Extract the [X, Y] coordinate from the center of the cell holding the provided text.  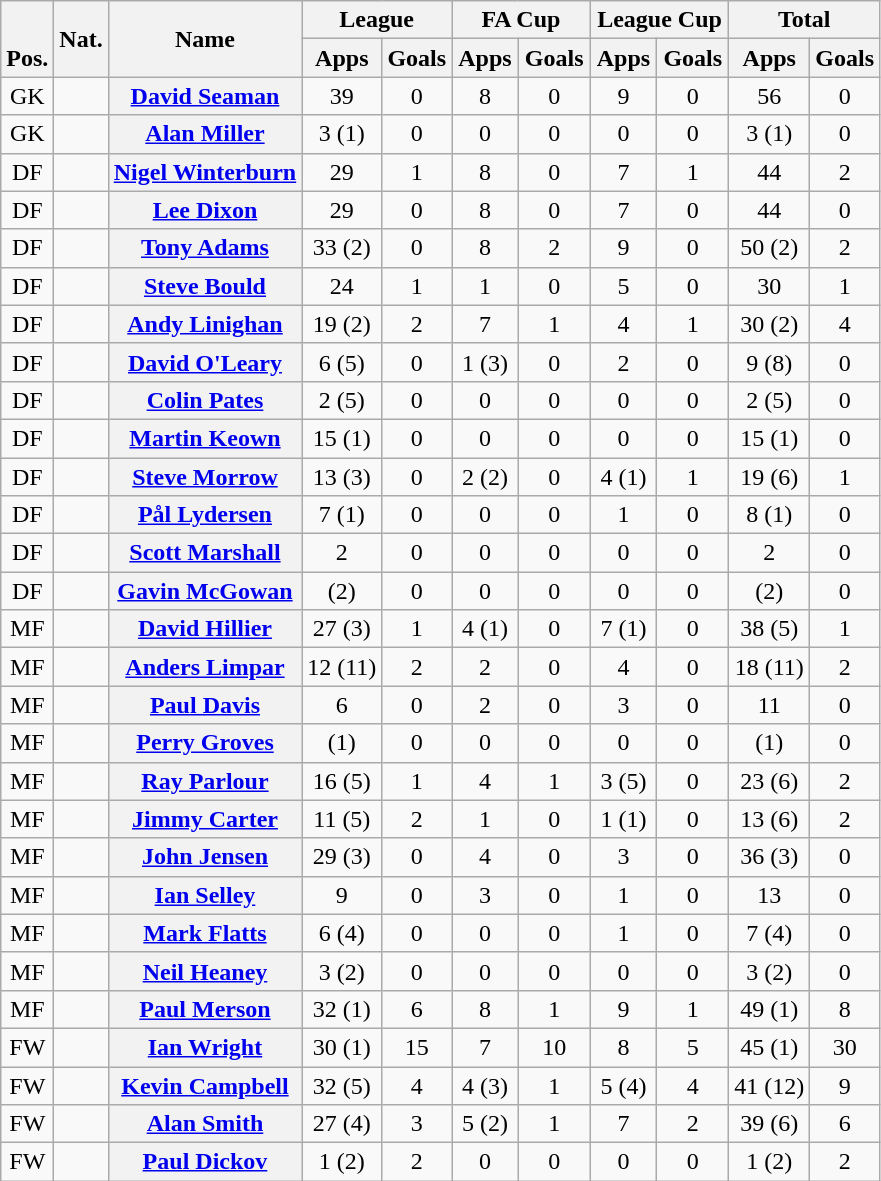
13 (3) [342, 477]
18 (11) [770, 667]
Nat. [81, 39]
6 (4) [342, 933]
1 (1) [624, 819]
13 [770, 895]
John Jensen [205, 857]
Paul Davis [205, 705]
Lee Dixon [205, 210]
11 (5) [342, 819]
38 (5) [770, 629]
Pos. [28, 39]
Pål Lydersen [205, 515]
39 [342, 96]
10 [554, 1047]
23 (6) [770, 781]
32 (1) [342, 1009]
19 (6) [770, 477]
Colin Pates [205, 400]
Paul Merson [205, 1009]
3 (5) [624, 781]
30 (2) [770, 324]
7 (4) [770, 933]
Jimmy Carter [205, 819]
6 (5) [342, 362]
29 (3) [342, 857]
30 (1) [342, 1047]
Alan Miller [205, 134]
8 (1) [770, 515]
Scott Marshall [205, 553]
39 (6) [770, 1124]
4 (3) [486, 1085]
9 (8) [770, 362]
27 (4) [342, 1124]
League [377, 20]
2 (2) [486, 477]
5 (4) [624, 1085]
56 [770, 96]
League Cup [660, 20]
Ray Parlour [205, 781]
Gavin McGowan [205, 591]
Alan Smith [205, 1124]
Nigel Winterburn [205, 172]
32 (5) [342, 1085]
Steve Bould [205, 286]
49 (1) [770, 1009]
Neil Heaney [205, 971]
Name [205, 39]
24 [342, 286]
Ian Selley [205, 895]
Tony Adams [205, 248]
Perry Groves [205, 743]
Mark Flatts [205, 933]
1 (3) [486, 362]
5 (2) [486, 1124]
Martin Keown [205, 438]
Paul Dickov [205, 1162]
13 (6) [770, 819]
36 (3) [770, 857]
12 (11) [342, 667]
Ian Wright [205, 1047]
Steve Morrow [205, 477]
33 (2) [342, 248]
FA Cup [522, 20]
Andy Linighan [205, 324]
David O'Leary [205, 362]
Anders Limpar [205, 667]
16 (5) [342, 781]
27 (3) [342, 629]
15 [417, 1047]
19 (2) [342, 324]
David Hillier [205, 629]
50 (2) [770, 248]
David Seaman [205, 96]
41 (12) [770, 1085]
45 (1) [770, 1047]
Kevin Campbell [205, 1085]
11 [770, 705]
Total [804, 20]
